Locate the cell with the specified text and output its (X, Y) center coordinate. 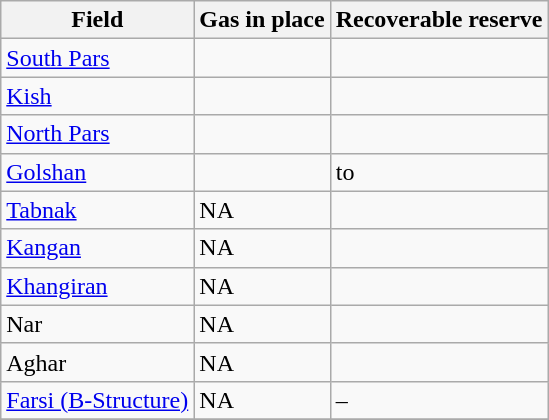
Gas in place (262, 20)
Recoverable reserve (439, 20)
Tabnak (98, 210)
Farsi (B-Structure) (98, 400)
Khangiran (98, 286)
to (439, 172)
Nar (98, 324)
Aghar (98, 362)
Kish (98, 96)
Golshan (98, 172)
– (439, 400)
Kangan (98, 248)
South Pars (98, 58)
North Pars (98, 134)
Field (98, 20)
